Locate the cell with the specified text and output its [x, y] center coordinate. 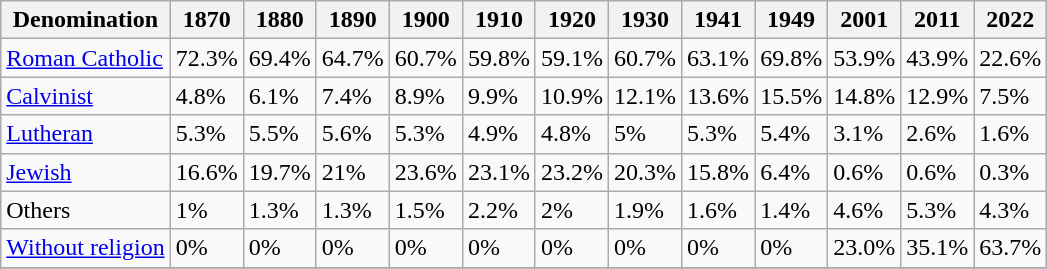
1870 [206, 20]
59.8% [498, 58]
4.6% [864, 210]
5% [644, 134]
1949 [792, 20]
69.8% [792, 58]
1930 [644, 20]
1% [206, 210]
0.3% [1010, 172]
35.1% [938, 248]
1941 [718, 20]
2001 [864, 20]
Jewish [86, 172]
64.7% [352, 58]
2% [572, 210]
Others [86, 210]
8.9% [426, 96]
23.1% [498, 172]
63.1% [718, 58]
3.1% [864, 134]
4.9% [498, 134]
Without religion [86, 248]
1.9% [644, 210]
23.2% [572, 172]
Calvinist [86, 96]
53.9% [864, 58]
2011 [938, 20]
21% [352, 172]
15.5% [792, 96]
1890 [352, 20]
16.6% [206, 172]
12.1% [644, 96]
1880 [280, 20]
1920 [572, 20]
2022 [1010, 20]
1900 [426, 20]
12.9% [938, 96]
6.1% [280, 96]
22.6% [1010, 58]
6.4% [792, 172]
4.3% [1010, 210]
23.0% [864, 248]
2.2% [498, 210]
69.4% [280, 58]
20.3% [644, 172]
Denomination [86, 20]
14.8% [864, 96]
5.5% [280, 134]
59.1% [572, 58]
9.9% [498, 96]
2.6% [938, 134]
7.5% [1010, 96]
10.9% [572, 96]
15.8% [718, 172]
1.4% [792, 210]
13.6% [718, 96]
1.5% [426, 210]
63.7% [1010, 248]
19.7% [280, 172]
7.4% [352, 96]
Roman Catholic [86, 58]
43.9% [938, 58]
5.4% [792, 134]
5.6% [352, 134]
23.6% [426, 172]
1910 [498, 20]
Lutheran [86, 134]
72.3% [206, 58]
